Detect which cell encompasses the target text, then output its [X, Y] center coordinate. 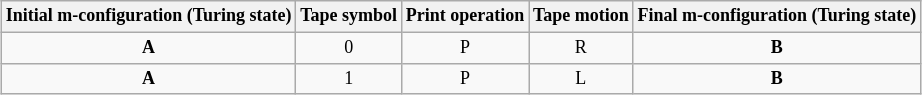
Final m-configuration (Turing state) [777, 16]
R [582, 48]
0 [349, 48]
Tape motion [582, 16]
L [582, 78]
Print operation [464, 16]
Initial m-configuration (Turing state) [148, 16]
Tape symbol [349, 16]
1 [349, 78]
